Output the [X, Y] coordinate of the center of the cell containing the given text.  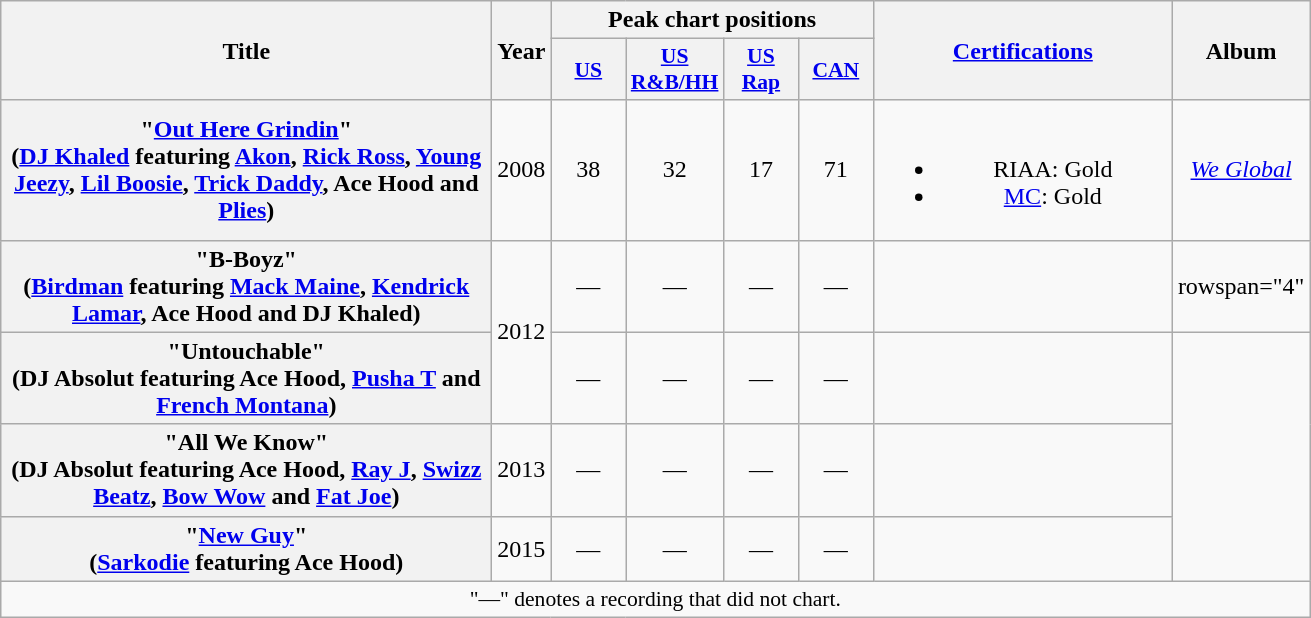
"Untouchable"(DJ Absolut featuring Ace Hood, Pusha T and French Montana) [246, 378]
USRap [760, 70]
Peak chart positions [712, 20]
"B-Boyz" (Birdman featuring Mack Maine, Kendrick Lamar, Ace Hood and DJ Khaled) [246, 286]
CAN [836, 70]
Certifications [1022, 50]
"Out Here Grindin"(DJ Khaled featuring Akon, Rick Ross, Young Jeezy, Lil Boosie, Trick Daddy, Ace Hood and Plies) [246, 170]
71 [836, 170]
2012 [522, 332]
rowspan="4" [1241, 286]
"New Guy" (Sarkodie featuring Ace Hood) [246, 548]
17 [760, 170]
We Global [1241, 170]
RIAA: GoldMC: Gold [1022, 170]
US [588, 70]
2015 [522, 548]
Year [522, 50]
38 [588, 170]
"—" denotes a recording that did not chart. [656, 599]
2013 [522, 470]
Album [1241, 50]
2008 [522, 170]
US R&B/HH [675, 70]
"All We Know" (DJ Absolut featuring Ace Hood, Ray J, Swizz Beatz, Bow Wow and Fat Joe) [246, 470]
Title [246, 50]
32 [675, 170]
